Search for the cell housing the specified text and yield its [x, y] center coordinate. 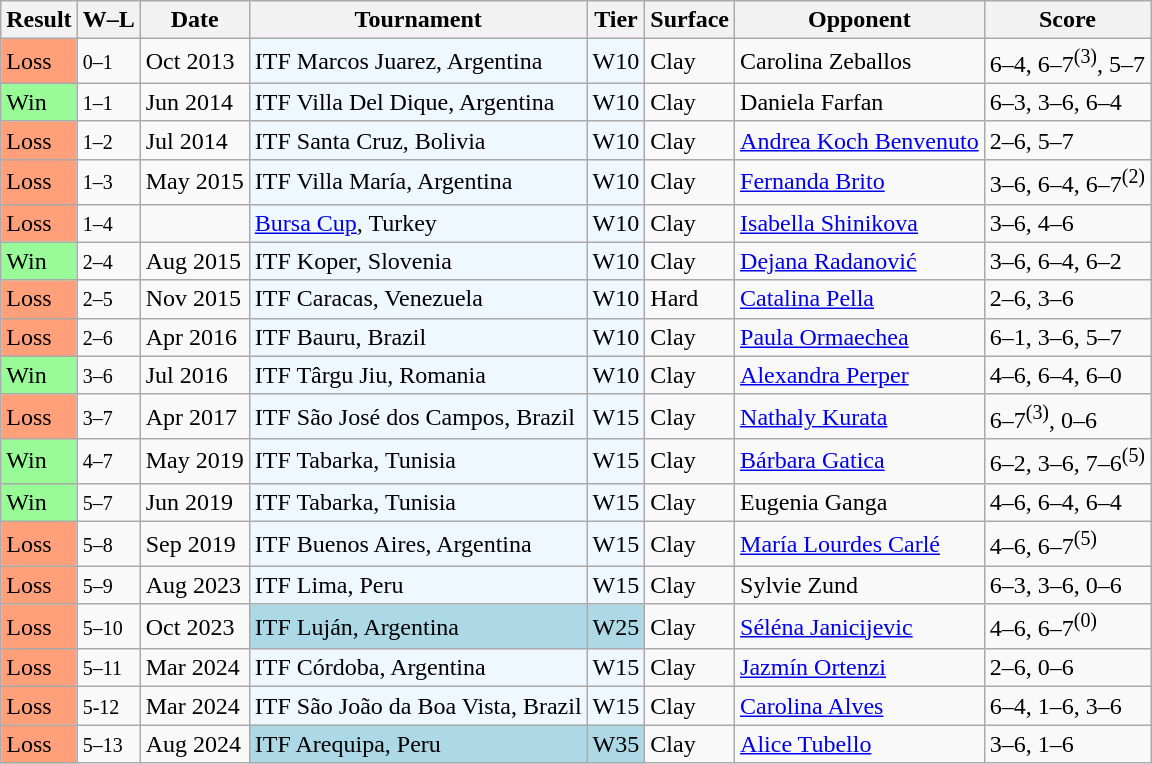
5-12 [108, 706]
3–6, 1–6 [1067, 744]
ITF Bauru, Brazil [418, 337]
6–4, 6–7(3), 5–7 [1067, 62]
2–4 [108, 261]
1–4 [108, 223]
Sep 2019 [194, 544]
Jazmín Ortenzi [860, 668]
Tier [616, 20]
4–7 [108, 462]
5–13 [108, 744]
2–6 [108, 337]
4–6, 6–4, 6–4 [1067, 502]
ITF São José dos Campos, Brazil [418, 416]
María Lourdes Carlé [860, 544]
Aug 2024 [194, 744]
2–5 [108, 299]
Score [1067, 20]
Oct 2013 [194, 62]
Hard [690, 299]
Fernanda Brito [860, 182]
5–7 [108, 502]
5–8 [108, 544]
Apr 2017 [194, 416]
Jul 2014 [194, 140]
ITF Târgu Jiu, Romania [418, 375]
Opponent [860, 20]
ITF Caracas, Venezuela [418, 299]
Jun 2019 [194, 502]
Daniela Farfan [860, 102]
Nov 2015 [194, 299]
ITF Marcos Juarez, Argentina [418, 62]
May 2019 [194, 462]
Dejana Radanović [860, 261]
0–1 [108, 62]
ITF Koper, Slovenia [418, 261]
2–6, 5–7 [1067, 140]
5–9 [108, 585]
May 2015 [194, 182]
Tournament [418, 20]
5–11 [108, 668]
W–L [108, 20]
1–1 [108, 102]
Andrea Koch Benvenuto [860, 140]
Apr 2016 [194, 337]
Sylvie Zund [860, 585]
3–6, 6–4, 6–7(2) [1067, 182]
Result [39, 20]
W35 [616, 744]
Eugenia Ganga [860, 502]
Aug 2015 [194, 261]
Surface [690, 20]
6–2, 3–6, 7–6(5) [1067, 462]
Jun 2014 [194, 102]
ITF Villa Del Dique, Argentina [418, 102]
W25 [616, 626]
Nathaly Kurata [860, 416]
Jul 2016 [194, 375]
3–7 [108, 416]
Carolina Zeballos [860, 62]
Alexandra Perper [860, 375]
Date [194, 20]
Catalina Pella [860, 299]
6–3, 3–6, 0–6 [1067, 585]
ITF Córdoba, Argentina [418, 668]
Bárbara Gatica [860, 462]
Paula Ormaechea [860, 337]
ITF Luján, Argentina [418, 626]
4–6, 6–4, 6–0 [1067, 375]
Isabella Shinikova [860, 223]
ITF Arequipa, Peru [418, 744]
1–3 [108, 182]
ITF Villa María, Argentina [418, 182]
1–2 [108, 140]
Carolina Alves [860, 706]
3–6, 4–6 [1067, 223]
2–6, 0–6 [1067, 668]
ITF Buenos Aires, Argentina [418, 544]
ITF Santa Cruz, Bolivia [418, 140]
5–10 [108, 626]
3–6, 6–4, 6–2 [1067, 261]
ITF Lima, Peru [418, 585]
Alice Tubello [860, 744]
6–4, 1–6, 3–6 [1067, 706]
2–6, 3–6 [1067, 299]
6–3, 3–6, 6–4 [1067, 102]
Oct 2023 [194, 626]
4–6, 6–7(0) [1067, 626]
ITF São João da Boa Vista, Brazil [418, 706]
Séléna Janicijevic [860, 626]
6–7(3), 0–6 [1067, 416]
Aug 2023 [194, 585]
6–1, 3–6, 5–7 [1067, 337]
4–6, 6–7(5) [1067, 544]
3–6 [108, 375]
Bursa Cup, Turkey [418, 223]
